Capture the cell that displays the provided text and extract its [x, y] central coordinate. 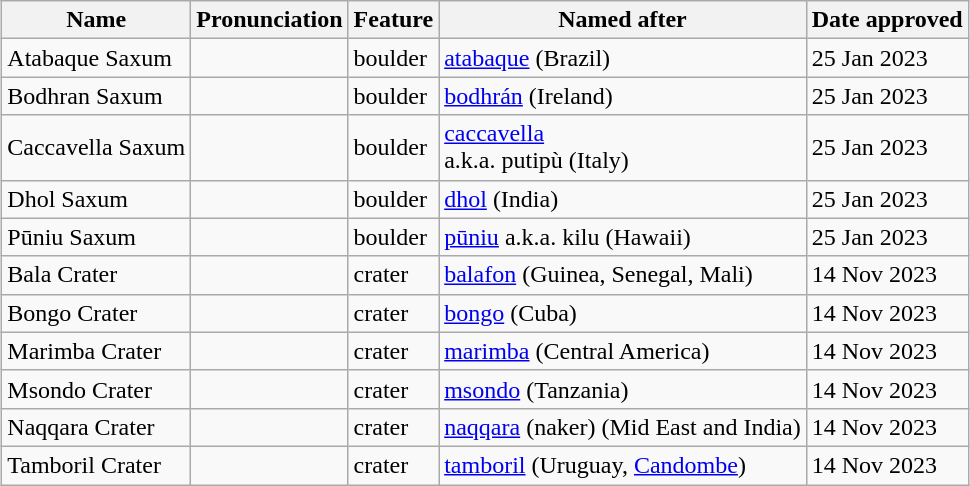
atabaque (Brazil) [623, 58]
Named after [623, 20]
caccavella a.k.a. putipù (Italy) [623, 148]
Bongo Crater [96, 313]
Atabaque Saxum [96, 58]
pūniu a.k.a. kilu (Hawaii) [623, 237]
Bodhran Saxum [96, 96]
dhol (India) [623, 199]
Bala Crater [96, 275]
Caccavella Saxum [96, 148]
Date approved [887, 20]
Pronunciation [270, 20]
Feature [394, 20]
Pūniu Saxum [96, 237]
Naqqara Crater [96, 427]
Dhol Saxum [96, 199]
bodhrán (Ireland) [623, 96]
bongo (Cuba) [623, 313]
Msondo Crater [96, 389]
Marimba Crater [96, 351]
marimba (Central America) [623, 351]
balafon (Guinea, Senegal, Mali) [623, 275]
msondo (Tanzania) [623, 389]
tamboril (Uruguay, Candombe) [623, 465]
Tamboril Crater [96, 465]
Name [96, 20]
naqqara (naker) (Mid East and India) [623, 427]
